Find where the given text appears and provide that cell's center as (X, Y) coordinate. 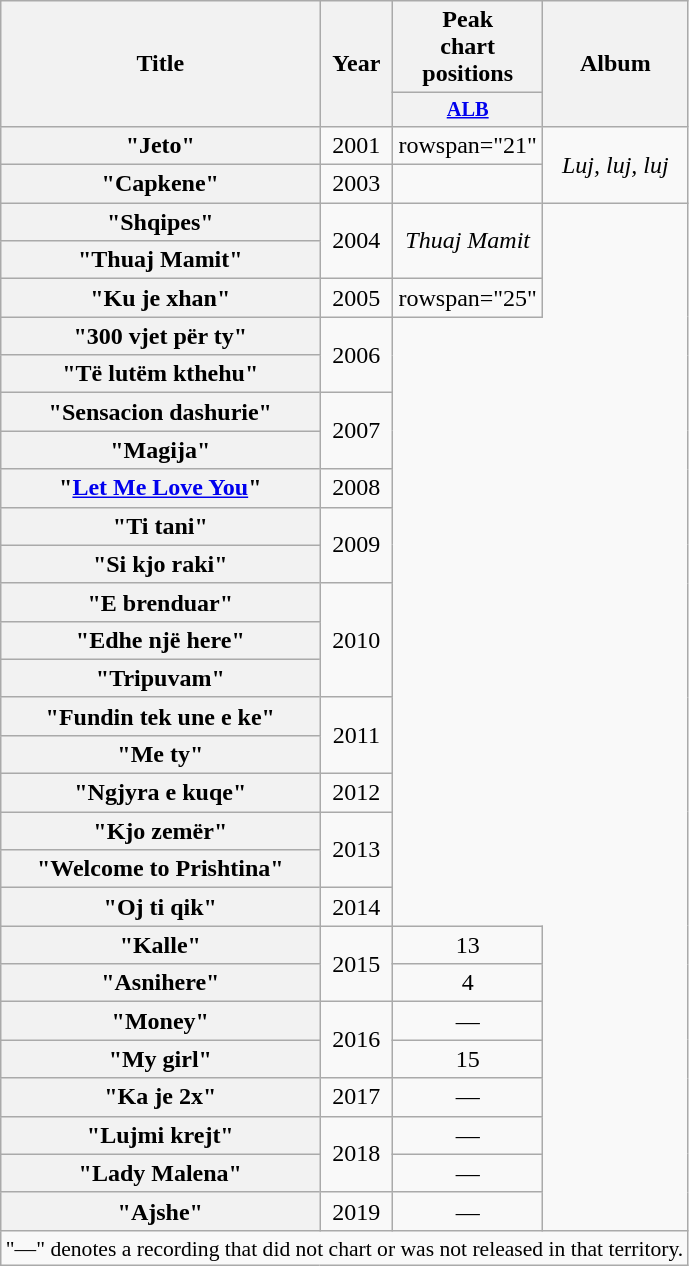
2014 (356, 907)
"Ajshe" (160, 1211)
"Edhe një here" (160, 640)
"Kjo zemër" (160, 831)
"Sensacion dashurie" (160, 412)
"—" denotes a recording that did not chart or was not released in that territory. (345, 1248)
2011 (356, 735)
"Let Me Love You" (160, 488)
"Si kjo raki" (160, 564)
"Lujmi krejt" (160, 1135)
"Me ty" (160, 754)
"Shqipes" (160, 222)
"Magija" (160, 450)
2018 (356, 1154)
"Money" (160, 1021)
"300 vjet për ty" (160, 336)
2007 (356, 431)
4 (468, 983)
ALB (468, 110)
"Ngjyra e kuqe" (160, 793)
2003 (356, 184)
2005 (356, 298)
"Fundin tek une e ke" (160, 716)
Album (615, 64)
Thuaj Mamit (468, 241)
"Ka je 2x" (160, 1097)
"Thuaj Mamit" (160, 260)
Luj, luj, luj (615, 164)
"Asnihere" (160, 983)
2015 (356, 964)
2006 (356, 355)
"Capkene" (160, 184)
"E brenduar" (160, 602)
2012 (356, 793)
Title (160, 64)
"Jeto" (160, 145)
2004 (356, 241)
2019 (356, 1211)
2013 (356, 850)
Peakchartpositions (468, 47)
"My girl" (160, 1059)
2016 (356, 1040)
13 (468, 945)
Year (356, 64)
2001 (356, 145)
2010 (356, 640)
2017 (356, 1097)
"Kalle" (160, 945)
"Të lutëm kthehu" (160, 374)
"Lady Malena" (160, 1173)
15 (468, 1059)
"Oj ti qik" (160, 907)
"Tripuvam" (160, 678)
"Ku je xhan" (160, 298)
2008 (356, 488)
"Welcome to Prishtina" (160, 869)
"Ti tani" (160, 526)
rowspan="21" (468, 145)
2009 (356, 545)
rowspan="25" (468, 298)
